Pinpoint the cell where the given text exists, returning its (x, y) midpoint coordinate. 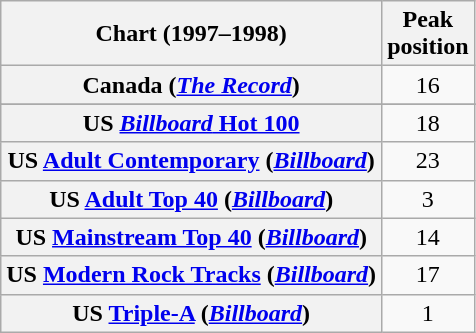
1 (428, 313)
Canada (The Record) (192, 85)
17 (428, 275)
16 (428, 85)
US Mainstream Top 40 (Billboard) (192, 237)
US Adult Top 40 (Billboard) (192, 199)
Peakposition (428, 34)
US Modern Rock Tracks (Billboard) (192, 275)
23 (428, 161)
14 (428, 237)
18 (428, 123)
Chart (1997–1998) (192, 34)
US Adult Contemporary (Billboard) (192, 161)
US Triple-A (Billboard) (192, 313)
US Billboard Hot 100 (192, 123)
3 (428, 199)
